From the cell containing the given text, extract its center point as [x, y] coordinate. 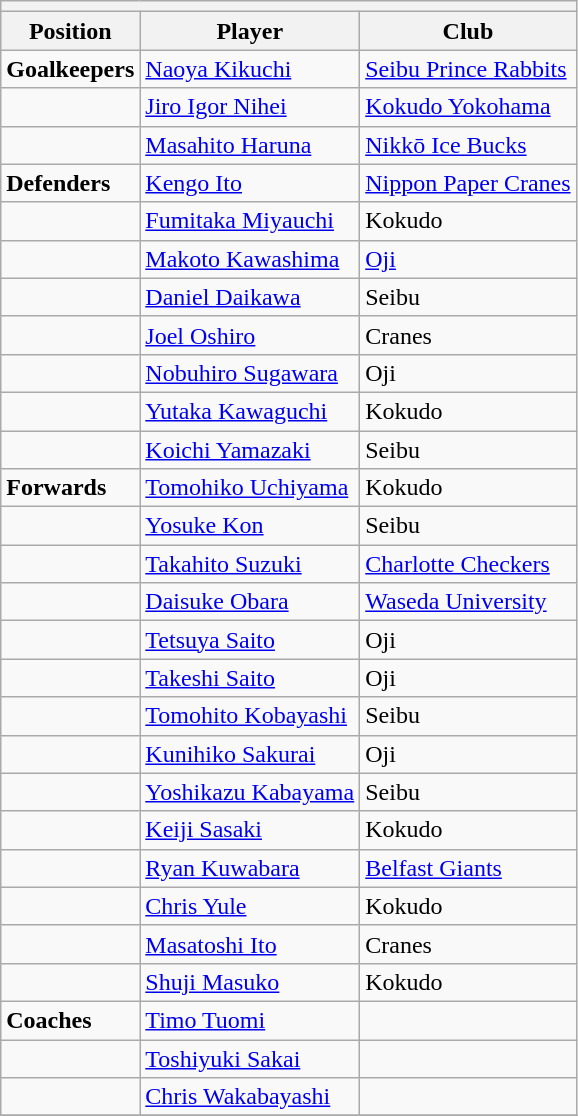
Seibu Prince Rabbits [468, 69]
Coaches [70, 1020]
Player [250, 31]
Position [70, 31]
Goalkeepers [70, 69]
Kunihiko Sakurai [250, 754]
Jiro Igor Nihei [250, 107]
Club [468, 31]
Chris Yule [250, 906]
Tomohito Kobayashi [250, 716]
Joel Oshiro [250, 335]
Waseda University [468, 602]
Tetsuya Saito [250, 640]
Kengo Ito [250, 183]
Tomohiko Uchiyama [250, 488]
Charlotte Checkers [468, 564]
Takeshi Saito [250, 678]
Ryan Kuwabara [250, 868]
Belfast Giants [468, 868]
Masatoshi Ito [250, 944]
Takahito Suzuki [250, 564]
Chris Wakabayashi [250, 1097]
Masahito Haruna [250, 145]
Yutaka Kawaguchi [250, 411]
Koichi Yamazaki [250, 449]
Toshiyuki Sakai [250, 1059]
Defenders [70, 183]
Daniel Daikawa [250, 297]
Yoshikazu Kabayama [250, 792]
Naoya Kikuchi [250, 69]
Shuji Masuko [250, 982]
Keiji Sasaki [250, 830]
Kokudo Yokohama [468, 107]
Fumitaka Miyauchi [250, 221]
Timo Tuomi [250, 1020]
Nikkō Ice Bucks [468, 145]
Makoto Kawashima [250, 259]
Daisuke Obara [250, 602]
Nobuhiro Sugawara [250, 373]
Forwards [70, 488]
Yosuke Kon [250, 526]
Nippon Paper Cranes [468, 183]
